Return the (X, Y) coordinate for the center point of the cell that contains the specified text.  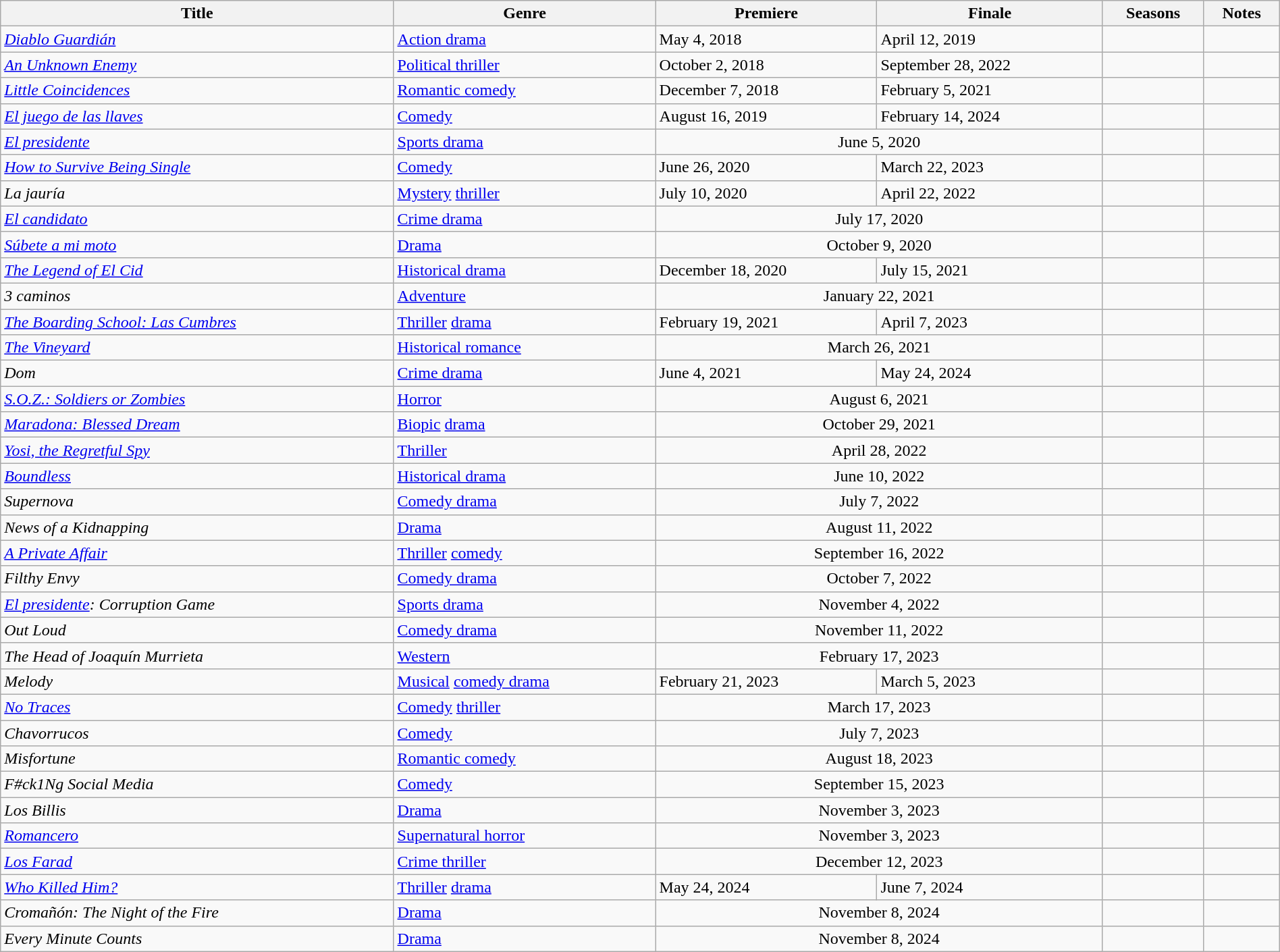
Misfortune (197, 759)
March 17, 2023 (879, 707)
December 18, 2020 (766, 270)
Little Coincidences (197, 90)
No Traces (197, 707)
August 16, 2019 (766, 116)
Súbete a mi moto (197, 244)
October 9, 2020 (879, 244)
Every Minute Counts (197, 938)
Supernova (197, 502)
News of a Kidnapping (197, 527)
Historical romance (525, 348)
December 7, 2018 (766, 90)
September 28, 2022 (990, 65)
August 6, 2021 (879, 399)
December 12, 2023 (879, 862)
Political thriller (525, 65)
Crime thriller (525, 862)
June 10, 2022 (879, 476)
Finale (990, 14)
Notes (1242, 14)
Thriller comedy (525, 553)
Los Billis (197, 810)
How to Survive Being Single (197, 167)
Horror (525, 399)
November 4, 2022 (879, 604)
A Private Affair (197, 553)
February 19, 2021 (766, 322)
November 11, 2022 (879, 630)
Premiere (766, 14)
Boundless (197, 476)
Cromañón: The Night of the Fire (197, 913)
Comedy thriller (525, 707)
Who Killed Him? (197, 887)
July 7, 2022 (879, 502)
August 11, 2022 (879, 527)
July 15, 2021 (990, 270)
Western (525, 656)
F#ck1Ng Social Media (197, 785)
Los Farad (197, 862)
Action drama (525, 39)
February 14, 2024 (990, 116)
March 5, 2023 (990, 681)
Yosi, the Regretful Spy (197, 450)
La jauría (197, 193)
Romancero (197, 836)
June 5, 2020 (879, 142)
June 7, 2024 (990, 887)
July 10, 2020 (766, 193)
Melody (197, 681)
The Boarding School: Las Cumbres (197, 322)
February 5, 2021 (990, 90)
Musical comedy drama (525, 681)
October 29, 2021 (879, 425)
The Vineyard (197, 348)
March 26, 2021 (879, 348)
October 2, 2018 (766, 65)
June 26, 2020 (766, 167)
3 caminos (197, 296)
El presidente: Corruption Game (197, 604)
The Head of Joaquín Murrieta (197, 656)
Thriller (525, 450)
September 15, 2023 (879, 785)
June 4, 2021 (766, 373)
August 18, 2023 (879, 759)
July 7, 2023 (879, 733)
October 7, 2022 (879, 579)
Seasons (1153, 14)
Dom (197, 373)
Maradona: Blessed Dream (197, 425)
Supernatural horror (525, 836)
February 21, 2023 (766, 681)
The Legend of El Cid (197, 270)
El candidato (197, 219)
El juego de las llaves (197, 116)
April 12, 2019 (990, 39)
March 22, 2023 (990, 167)
S.O.Z.: Soldiers or Zombies (197, 399)
Title (197, 14)
Genre (525, 14)
September 16, 2022 (879, 553)
Biopic drama (525, 425)
An Unknown Enemy (197, 65)
Out Loud (197, 630)
Adventure (525, 296)
April 22, 2022 (990, 193)
January 22, 2021 (879, 296)
July 17, 2020 (879, 219)
February 17, 2023 (879, 656)
April 7, 2023 (990, 322)
May 4, 2018 (766, 39)
El presidente (197, 142)
April 28, 2022 (879, 450)
Diablo Guardián (197, 39)
Mystery thriller (525, 193)
Chavorrucos (197, 733)
Filthy Envy (197, 579)
